Return (x, y) of the center of cell containing provided text 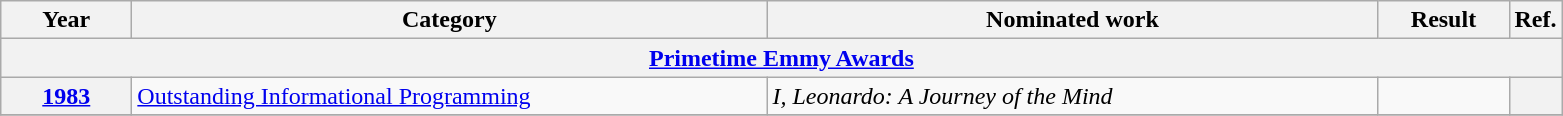
Result (1444, 20)
Outstanding Informational Programming (450, 96)
1983 (66, 96)
Primetime Emmy Awards (782, 58)
Ref. (1536, 20)
Year (66, 20)
Nominated work (1072, 20)
I, Leonardo: A Journey of the Mind (1072, 96)
Category (450, 20)
